Find where the given text appears and provide that cell's center as [x, y] coordinate. 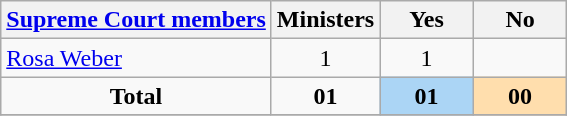
00 [520, 96]
No [520, 20]
Total [136, 96]
Yes [427, 20]
Ministers [325, 20]
Supreme Court members [136, 20]
Rosa Weber [136, 58]
